Scan for the cell matching the given text and deliver its (x, y) coordinate at center. 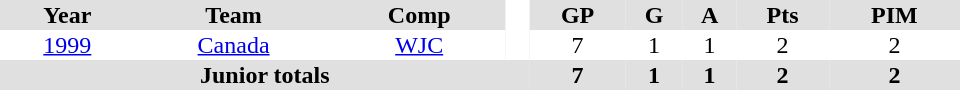
PIM (894, 15)
Comp (420, 15)
1999 (68, 45)
WJC (420, 45)
Year (68, 15)
Team (234, 15)
GP (578, 15)
G (654, 15)
Canada (234, 45)
Pts (782, 15)
A (710, 15)
Junior totals (265, 75)
